Identify which cell holds the provided text, then report its [x, y] central coordinate. 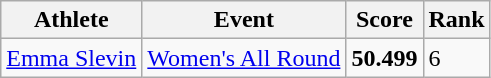
Women's All Round [244, 58]
6 [456, 58]
Emma Slevin [72, 58]
Rank [456, 20]
Athlete [72, 20]
50.499 [384, 58]
Score [384, 20]
Event [244, 20]
